Capture the cell that displays the provided text and extract its [X, Y] central coordinate. 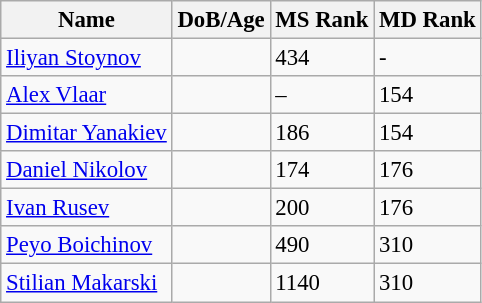
174 [322, 170]
186 [322, 133]
- [428, 58]
490 [322, 245]
DoB/Age [221, 20]
– [322, 95]
Iliyan Stoynov [86, 58]
Stilian Makarski [86, 283]
Ivan Rusev [86, 208]
MS Rank [322, 20]
MD Rank [428, 20]
Alex Vlaar [86, 95]
Peyo Boichinov [86, 245]
1140 [322, 283]
Dimitar Yanakiev [86, 133]
200 [322, 208]
Daniel Nikolov [86, 170]
434 [322, 58]
Name [86, 20]
